Scan for the cell matching the given text and deliver its [x, y] coordinate at center. 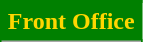
Front Office [72, 22]
